Provide the [x, y] coordinate of the cell's center where the given text is located.  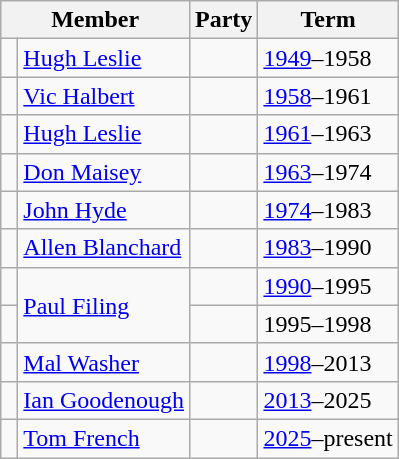
1983–1990 [328, 248]
2013–2025 [328, 400]
Term [328, 20]
1990–1995 [328, 286]
Tom French [104, 438]
2025–present [328, 438]
Mal Washer [104, 362]
Allen Blanchard [104, 248]
1961–1963 [328, 134]
Don Maisey [104, 172]
1974–1983 [328, 210]
1998–2013 [328, 362]
Ian Goodenough [104, 400]
1995–1998 [328, 324]
Party [224, 20]
1963–1974 [328, 172]
Member [96, 20]
1958–1961 [328, 96]
John Hyde [104, 210]
Paul Filing [104, 305]
Vic Halbert [104, 96]
1949–1958 [328, 58]
